Provide the (X, Y) coordinate of the cell's center where the given text is located.  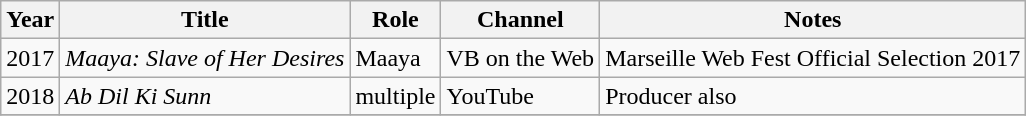
Producer also (813, 96)
Maaya (396, 58)
2018 (30, 96)
Year (30, 20)
Title (205, 20)
Role (396, 20)
YouTube (520, 96)
Marseille Web Fest Official Selection 2017 (813, 58)
Ab Dil Ki Sunn (205, 96)
2017 (30, 58)
Notes (813, 20)
multiple (396, 96)
Maaya: Slave of Her Desires (205, 58)
VB on the Web (520, 58)
Channel (520, 20)
